Scan for the cell matching the given text and deliver its (x, y) coordinate at center. 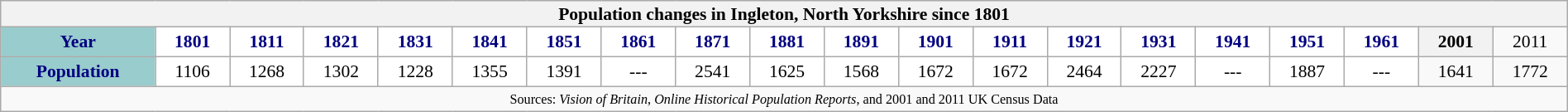
1887 (1307, 71)
1772 (1530, 71)
Population (78, 71)
1961 (1381, 42)
1801 (193, 42)
1921 (1084, 42)
1841 (490, 42)
1901 (935, 42)
Population changes in Ingleton, North Yorkshire since 1801 (784, 14)
1881 (787, 42)
1851 (564, 42)
1821 (341, 42)
1871 (713, 42)
1568 (861, 71)
1641 (1456, 71)
2464 (1084, 71)
1951 (1307, 42)
1625 (787, 71)
1228 (415, 71)
2227 (1159, 71)
1811 (267, 42)
1106 (193, 71)
2001 (1456, 42)
1941 (1233, 42)
1302 (341, 71)
1911 (1010, 42)
2011 (1530, 42)
Year (78, 42)
1268 (267, 71)
1891 (861, 42)
1861 (638, 42)
1931 (1159, 42)
Sources: Vision of Britain, Online Historical Population Reports, and 2001 and 2011 UK Census Data (784, 100)
1355 (490, 71)
1831 (415, 42)
1391 (564, 71)
2541 (713, 71)
